Output the (x, y) coordinate of the center of the cell containing the given text.  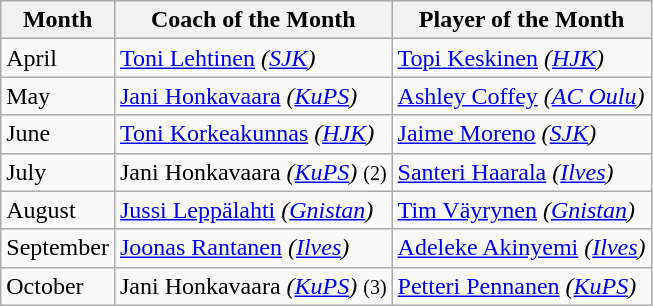
April (58, 58)
Jani Honkavaara (KuPS) (2) (253, 172)
Topi Keskinen (HJK) (522, 58)
Jani Honkavaara (KuPS) (253, 96)
May (58, 96)
Toni Korkeakunnas (HJK) (253, 134)
Santeri Haarala (Ilves) (522, 172)
Joonas Rantanen (Ilves) (253, 248)
June (58, 134)
Coach of the Month (253, 20)
Jani Honkavaara (KuPS) (3) (253, 286)
Month (58, 20)
August (58, 210)
Jussi Leppälahti (Gnistan) (253, 210)
Ashley Coffey (AC Oulu) (522, 96)
October (58, 286)
Toni Lehtinen (SJK) (253, 58)
Petteri Pennanen (KuPS) (522, 286)
July (58, 172)
Jaime Moreno (SJK) (522, 134)
Tim Väyrynen (Gnistan) (522, 210)
Adeleke Akinyemi (Ilves) (522, 248)
September (58, 248)
Player of the Month (522, 20)
